From the cell containing the given text, extract its center point as [X, Y] coordinate. 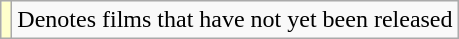
Denotes films that have not yet been released [235, 20]
